Search for the cell housing the specified text and yield its [x, y] center coordinate. 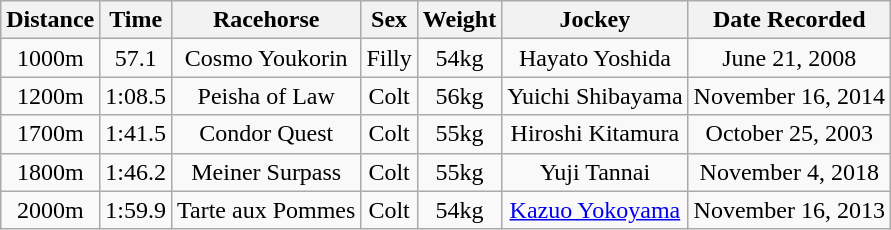
1800m [50, 172]
Distance [50, 20]
November 4, 2018 [789, 172]
Hayato Yoshida [595, 58]
1:59.9 [136, 210]
Kazuo Yokoyama [595, 210]
1000m [50, 58]
Filly [389, 58]
Hiroshi Kitamura [595, 134]
June 21, 2008 [789, 58]
Peisha of Law [266, 96]
56kg [459, 96]
Jockey [595, 20]
1700m [50, 134]
Yuichi Shibayama [595, 96]
1200m [50, 96]
Yuji Tannai [595, 172]
57.1 [136, 58]
1:46.2 [136, 172]
Date Recorded [789, 20]
1:08.5 [136, 96]
Meiner Surpass [266, 172]
2000m [50, 210]
Tarte aux Pommes [266, 210]
Time [136, 20]
October 25, 2003 [789, 134]
Cosmo Youkorin [266, 58]
1:41.5 [136, 134]
Sex [389, 20]
Condor Quest [266, 134]
November 16, 2013 [789, 210]
Racehorse [266, 20]
Weight [459, 20]
November 16, 2014 [789, 96]
